Pinpoint the cell where the given text exists, returning its [x, y] midpoint coordinate. 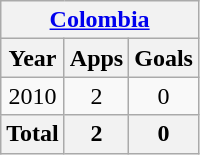
Goals [164, 58]
Colombia [100, 20]
Apps [96, 58]
Total [33, 134]
Year [33, 58]
2010 [33, 96]
